Return the (X, Y) coordinate for the center point of the cell that contains the specified text.  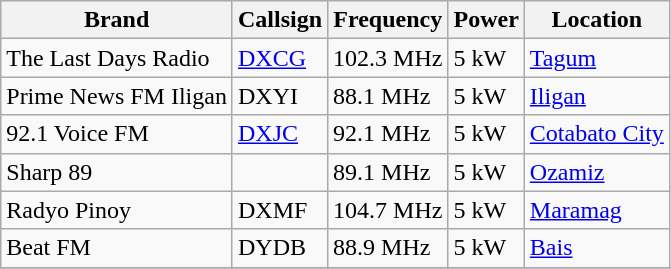
Iligan (596, 96)
Radyo Pinoy (117, 210)
92.1 MHz (388, 134)
Location (596, 20)
DXMF (280, 210)
Sharp 89 (117, 172)
88.1 MHz (388, 96)
89.1 MHz (388, 172)
Callsign (280, 20)
Brand (117, 20)
104.7 MHz (388, 210)
Maramag (596, 210)
Bais (596, 248)
Power (486, 20)
Tagum (596, 58)
Prime News FM Iligan (117, 96)
Ozamiz (596, 172)
The Last Days Radio (117, 58)
Frequency (388, 20)
Cotabato City (596, 134)
DYDB (280, 248)
92.1 Voice FM (117, 134)
DXCG (280, 58)
88.9 MHz (388, 248)
DXJC (280, 134)
DXYI (280, 96)
102.3 MHz (388, 58)
Beat FM (117, 248)
